Pinpoint the cell where the given text exists, returning its [x, y] midpoint coordinate. 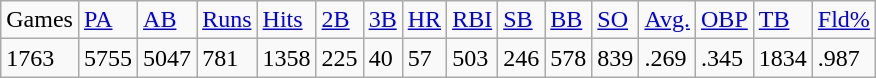
578 [568, 58]
1834 [782, 58]
Runs [227, 20]
OBP [725, 20]
SB [522, 20]
1358 [286, 58]
BB [568, 20]
Hits [286, 20]
57 [424, 58]
5755 [108, 58]
1763 [40, 58]
.345 [725, 58]
SO [616, 20]
.269 [668, 58]
839 [616, 58]
Fld% [844, 20]
40 [382, 58]
.987 [844, 58]
225 [340, 58]
2B [340, 20]
HR [424, 20]
PA [108, 20]
AB [168, 20]
246 [522, 58]
Games [40, 20]
5047 [168, 58]
781 [227, 58]
503 [472, 58]
TB [782, 20]
RBI [472, 20]
3B [382, 20]
Avg. [668, 20]
